Identify which cell holds the provided text, then report its (X, Y) central coordinate. 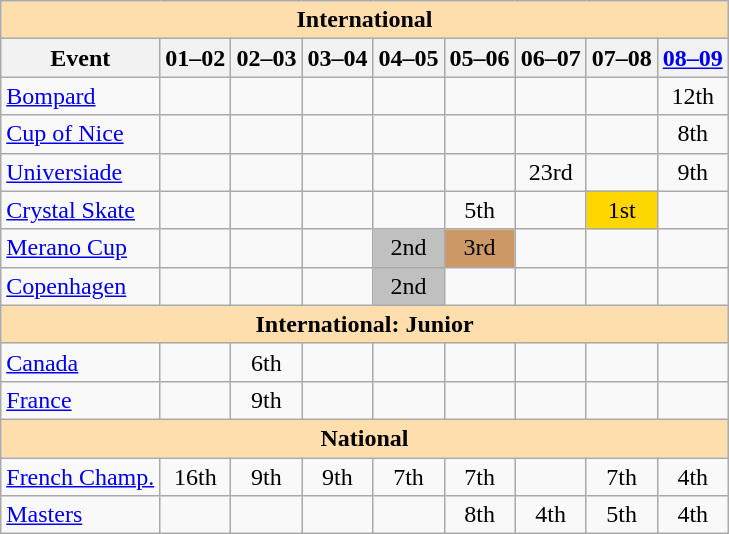
6th (266, 362)
Canada (80, 362)
06–07 (550, 58)
Copenhagen (80, 286)
16th (196, 477)
Universiade (80, 172)
3rd (480, 248)
International (365, 20)
1st (622, 210)
01–02 (196, 58)
04–05 (408, 58)
08–09 (692, 58)
Crystal Skate (80, 210)
National (365, 438)
05–06 (480, 58)
Bompard (80, 96)
Event (80, 58)
02–03 (266, 58)
12th (692, 96)
Cup of Nice (80, 134)
International: Junior (365, 324)
03–04 (338, 58)
France (80, 400)
23rd (550, 172)
07–08 (622, 58)
Merano Cup (80, 248)
Masters (80, 515)
French Champ. (80, 477)
